Provide the [X, Y] coordinate of the cell's center where the given text is located.  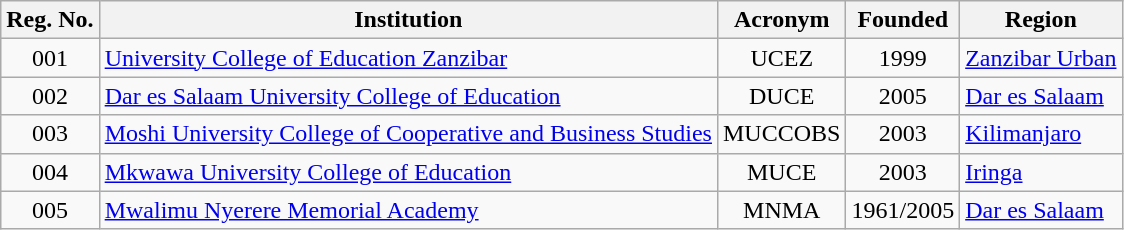
005 [50, 210]
Zanzibar Urban [1041, 58]
003 [50, 134]
001 [50, 58]
MNMA [781, 210]
Mkwawa University College of Education [408, 172]
MUCE [781, 172]
Mwalimu Nyerere Memorial Academy [408, 210]
004 [50, 172]
002 [50, 96]
Iringa [1041, 172]
Region [1041, 20]
Moshi University College of Cooperative and Business Studies [408, 134]
Institution [408, 20]
Founded [903, 20]
Dar es Salaam University College of Education [408, 96]
DUCE [781, 96]
Reg. No. [50, 20]
1999 [903, 58]
University College of Education Zanzibar [408, 58]
Acronym [781, 20]
1961/2005 [903, 210]
Kilimanjaro [1041, 134]
2005 [903, 96]
MUCCOBS [781, 134]
UCEZ [781, 58]
